Capture the cell that displays the provided text and extract its [X, Y] central coordinate. 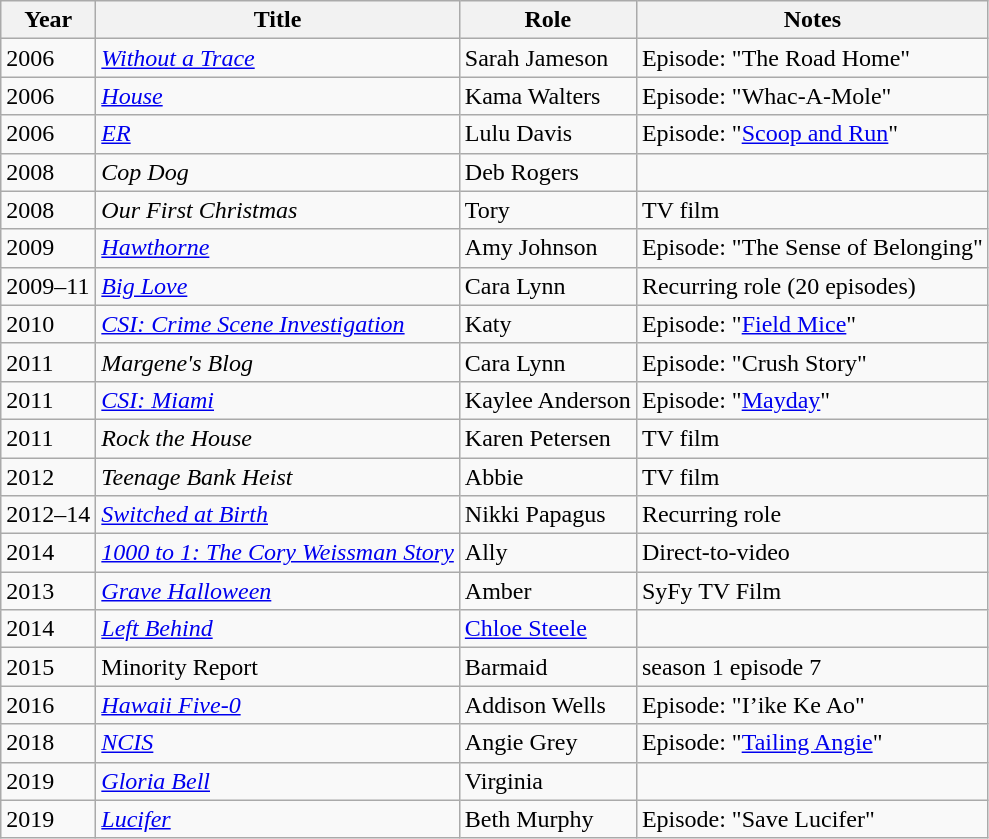
Beth Murphy [548, 819]
Recurring role [812, 515]
2012 [48, 477]
Sarah Jameson [548, 58]
Karen Petersen [548, 438]
Recurring role (20 episodes) [812, 286]
Left Behind [278, 629]
2009–11 [48, 286]
1000 to 1: The Cory Weissman Story [278, 553]
Episode: "Crush Story" [812, 362]
Episode: "The Sense of Belonging" [812, 248]
Lulu Davis [548, 134]
Addison Wells [548, 705]
Kama Walters [548, 96]
Abbie [548, 477]
Switched at Birth [278, 515]
Grave Halloween [278, 591]
Year [48, 20]
Lucifer [278, 819]
Amy Johnson [548, 248]
2009 [48, 248]
season 1 episode 7 [812, 667]
Hawaii Five-0 [278, 705]
Nikki Papagus [548, 515]
Cop Dog [278, 172]
Episode: "Save Lucifer" [812, 819]
2015 [48, 667]
Teenage Bank Heist [278, 477]
Margene's Blog [278, 362]
2018 [48, 743]
Big Love [278, 286]
Episode: "Mayday" [812, 400]
Rock the House [278, 438]
Episode: "Tailing Angie" [812, 743]
CSI: Crime Scene Investigation [278, 324]
Episode: "I’ike Ke Ao" [812, 705]
Episode: "Whac-A-Mole" [812, 96]
Angie Grey [548, 743]
Kaylee Anderson [548, 400]
Episode: "The Road Home" [812, 58]
Hawthorne [278, 248]
Ally [548, 553]
House [278, 96]
2010 [48, 324]
Gloria Bell [278, 781]
ER [278, 134]
Virginia [548, 781]
Barmaid [548, 667]
SyFy TV Film [812, 591]
Amber [548, 591]
2012–14 [48, 515]
Role [548, 20]
Deb Rogers [548, 172]
2016 [48, 705]
Title [278, 20]
Direct-to-video [812, 553]
CSI: Miami [278, 400]
Minority Report [278, 667]
Episode: "Field Mice" [812, 324]
Notes [812, 20]
Chloe Steele [548, 629]
Tory [548, 210]
Our First Christmas [278, 210]
Katy [548, 324]
NCIS [278, 743]
Episode: "Scoop and Run" [812, 134]
Without a Trace [278, 58]
2013 [48, 591]
